Identify which cell holds the provided text, then report its (X, Y) central coordinate. 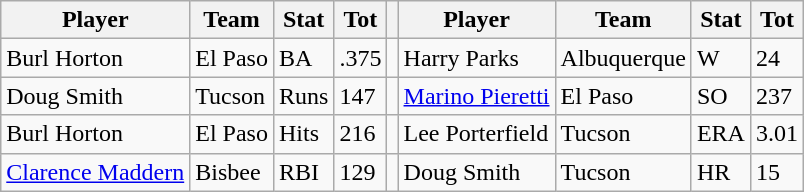
Runs (303, 96)
.375 (360, 58)
Hits (303, 134)
237 (776, 96)
Albuquerque (623, 58)
Harry Parks (476, 58)
HR (720, 172)
15 (776, 172)
147 (360, 96)
RBI (303, 172)
3.01 (776, 134)
Clarence Maddern (96, 172)
ERA (720, 134)
216 (360, 134)
Bisbee (232, 172)
SO (720, 96)
Lee Porterfield (476, 134)
24 (776, 58)
BA (303, 58)
W (720, 58)
129 (360, 172)
Marino Pieretti (476, 96)
